Scan for the cell matching the given text and deliver its (X, Y) coordinate at center. 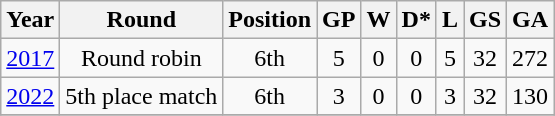
GS (486, 20)
Year (30, 20)
D* (416, 20)
Round robin (142, 58)
GA (530, 20)
GP (339, 20)
2017 (30, 58)
Position (270, 20)
W (378, 20)
272 (530, 58)
Round (142, 20)
130 (530, 96)
5th place match (142, 96)
2022 (30, 96)
L (450, 20)
